Capture the cell that displays the provided text and extract its (X, Y) central coordinate. 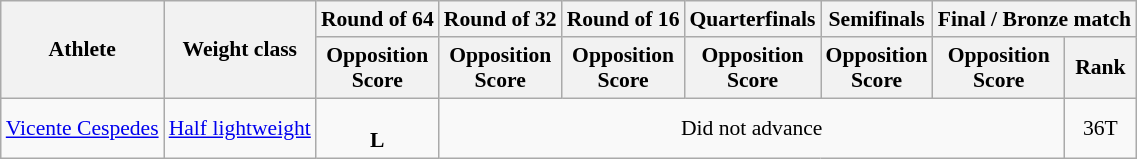
Did not advance (752, 128)
Rank (1100, 68)
Vicente Cespedes (82, 128)
Round of 64 (378, 19)
Round of 32 (500, 19)
Athlete (82, 50)
Semifinals (877, 19)
Half lightweight (240, 128)
Final / Bronze match (1034, 19)
L (378, 128)
Quarterfinals (753, 19)
36T (1100, 128)
Round of 16 (624, 19)
Weight class (240, 50)
